For the text-containing cell, return its midpoint in [X, Y] coordinate format. 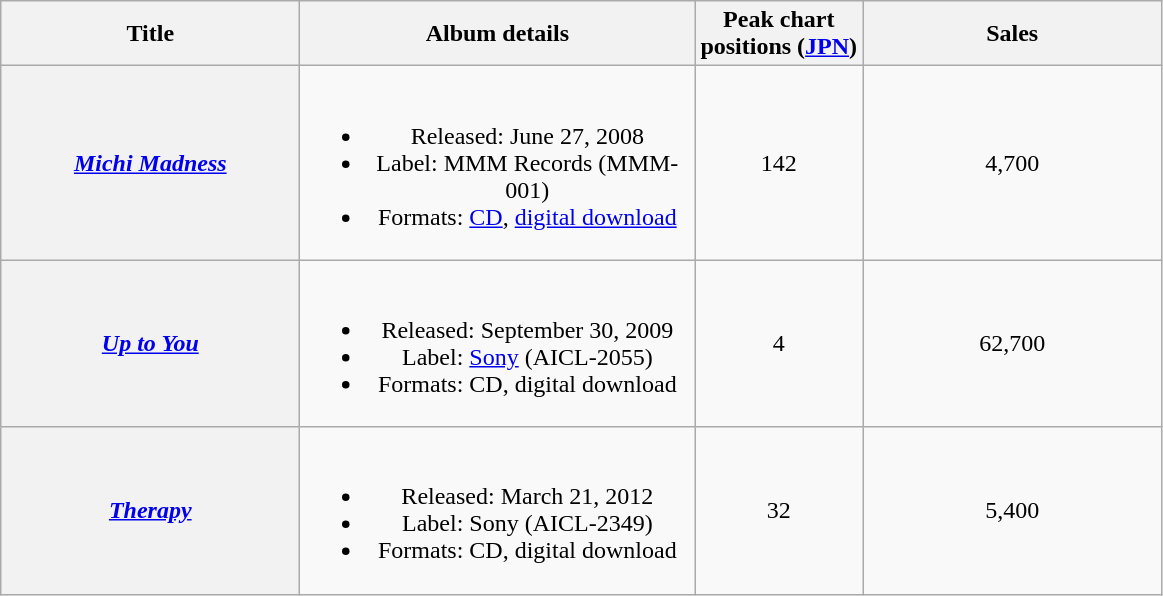
Peak chartpositions (JPN) [779, 34]
4 [779, 344]
5,400 [1012, 510]
Album details [498, 34]
32 [779, 510]
Therapy [150, 510]
Released: September 30, 2009Label: Sony (AICL-2055)Formats: CD, digital download [498, 344]
142 [779, 163]
Released: June 27, 2008Label: MMM Records (MMM-001)Formats: CD, digital download [498, 163]
Michi Madness [150, 163]
Sales [1012, 34]
Released: March 21, 2012Label: Sony (AICL-2349)Formats: CD, digital download [498, 510]
Up to You [150, 344]
Title [150, 34]
4,700 [1012, 163]
62,700 [1012, 344]
